Capture the cell that displays the provided text and extract its [x, y] central coordinate. 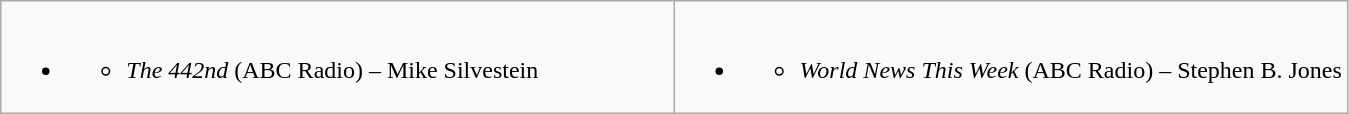
World News This Week (ABC Radio) – Stephen B. Jones [1010, 58]
The 442nd (ABC Radio) – Mike Silvestein [338, 58]
